From the cell containing the given text, extract its center point as (X, Y) coordinate. 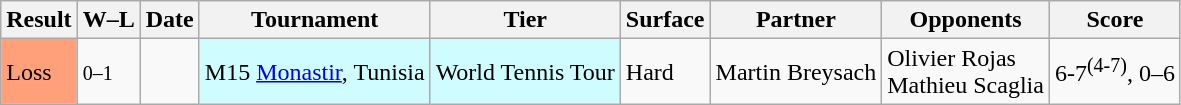
Partner (796, 20)
World Tennis Tour (525, 72)
0–1 (108, 72)
Surface (665, 20)
6-7(4-7), 0–6 (1114, 72)
Loss (39, 72)
Opponents (966, 20)
Score (1114, 20)
M15 Monastir, Tunisia (314, 72)
W–L (108, 20)
Result (39, 20)
Tier (525, 20)
Martin Breysach (796, 72)
Olivier Rojas Mathieu Scaglia (966, 72)
Tournament (314, 20)
Hard (665, 72)
Date (170, 20)
